Search for the cell housing the specified text and yield its (X, Y) center coordinate. 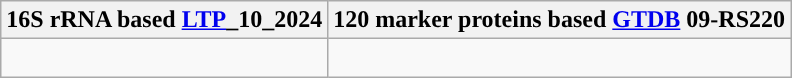
120 marker proteins based GTDB 09-RS220 (560, 20)
16S rRNA based LTP_10_2024 (164, 20)
